Locate the cell with the specified text and output its [x, y] center coordinate. 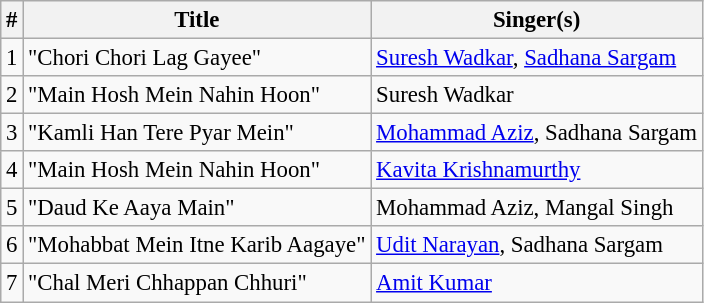
Udit Narayan, Sadhana Sargam [537, 245]
# [12, 20]
6 [12, 245]
7 [12, 283]
"Kamli Han Tere Pyar Mein" [197, 133]
3 [12, 133]
"Mohabbat Mein Itne Karib Aagaye" [197, 245]
4 [12, 170]
Mohammad Aziz, Mangal Singh [537, 208]
Title [197, 20]
Suresh Wadkar [537, 95]
Kavita Krishnamurthy [537, 170]
Suresh Wadkar, Sadhana Sargam [537, 58]
5 [12, 208]
2 [12, 95]
1 [12, 58]
"Daud Ke Aaya Main" [197, 208]
"Chori Chori Lag Gayee" [197, 58]
"Chal Meri Chhappan Chhuri" [197, 283]
Mohammad Aziz, Sadhana Sargam [537, 133]
Amit Kumar [537, 283]
Singer(s) [537, 20]
